Output the (X, Y) coordinate of the center of the cell containing the given text.  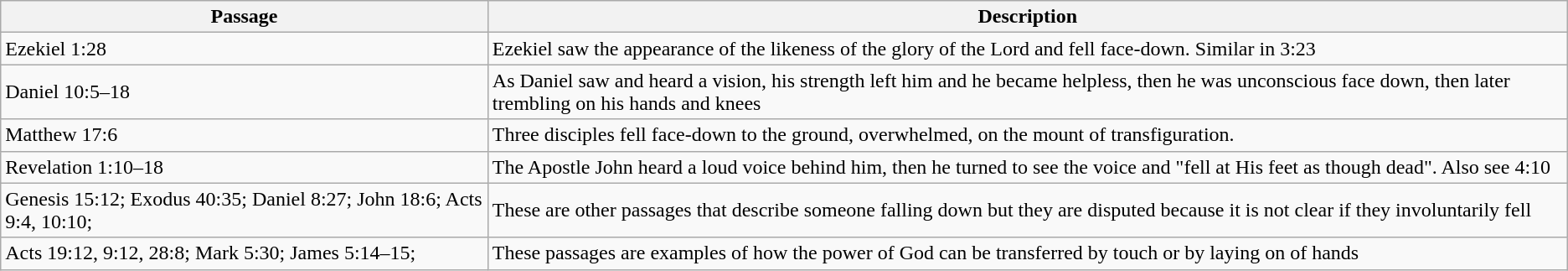
Matthew 17:6 (245, 135)
Genesis 15:12; Exodus 40:35; Daniel 8:27; John 18:6; Acts 9:4, 10:10; (245, 210)
These are other passages that describe someone falling down but they are disputed because it is not clear if they involuntarily fell (1027, 210)
These passages are examples of how the power of God can be transferred by touch or by laying on of hands (1027, 253)
Revelation 1:10–18 (245, 167)
Description (1027, 17)
Acts 19:12, 9:12, 28:8; Mark 5:30; James 5:14–15; (245, 253)
Ezekiel saw the appearance of the likeness of the glory of the Lord and fell face-down. Similar in 3:23 (1027, 49)
The Apostle John heard a loud voice behind him, then he turned to see the voice and "fell at His feet as though dead". Also see 4:10 (1027, 167)
Three disciples fell face-down to the ground, overwhelmed, on the mount of transfiguration. (1027, 135)
Ezekiel 1:28 (245, 49)
Passage (245, 17)
Daniel 10:5–18 (245, 92)
